Find where the given text appears and provide that cell's center as [X, Y] coordinate. 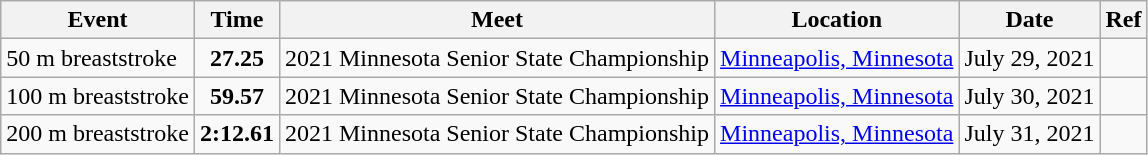
59.57 [236, 96]
July 29, 2021 [1030, 58]
Location [837, 20]
50 m breaststroke [98, 58]
27.25 [236, 58]
2:12.61 [236, 134]
Ref [1124, 20]
Meet [496, 20]
Event [98, 20]
Date [1030, 20]
200 m breaststroke [98, 134]
100 m breaststroke [98, 96]
July 30, 2021 [1030, 96]
Time [236, 20]
July 31, 2021 [1030, 134]
